Identify which cell holds the provided text, then report its (X, Y) central coordinate. 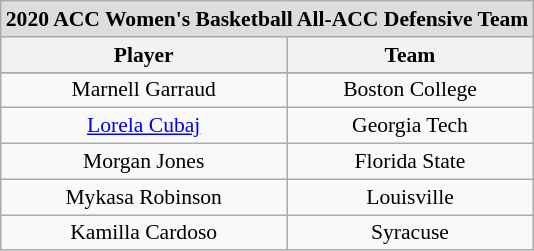
Marnell Garraud (144, 90)
Morgan Jones (144, 162)
2020 ACC Women's Basketball All-ACC Defensive Team (268, 19)
Player (144, 55)
Kamilla Cardoso (144, 233)
Lorela Cubaj (144, 126)
Syracuse (410, 233)
Louisville (410, 197)
Mykasa Robinson (144, 197)
Boston College (410, 90)
Team (410, 55)
Florida State (410, 162)
Georgia Tech (410, 126)
